From the cell containing the given text, extract its center point as (x, y) coordinate. 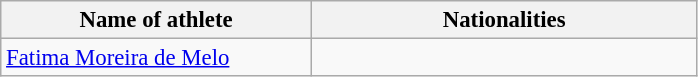
Fatima Moreira de Melo (156, 58)
Nationalities (504, 20)
Name of athlete (156, 20)
